Determine the (X, Y) coordinate at the center of the cell enclosing the given text.  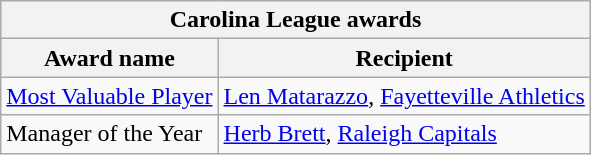
Len Matarazzo, Fayetteville Athletics (404, 96)
Herb Brett, Raleigh Capitals (404, 134)
Manager of the Year (110, 134)
Award name (110, 58)
Carolina League awards (296, 20)
Most Valuable Player (110, 96)
Recipient (404, 58)
